Provide the [x, y] coordinate of the cell's center where the given text is located.  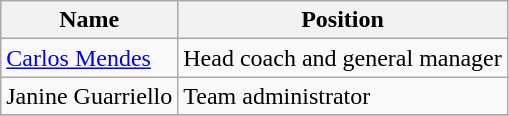
Janine Guarriello [90, 96]
Head coach and general manager [343, 58]
Position [343, 20]
Carlos Mendes [90, 58]
Team administrator [343, 96]
Name [90, 20]
